Pinpoint the cell where the given text exists, returning its (x, y) midpoint coordinate. 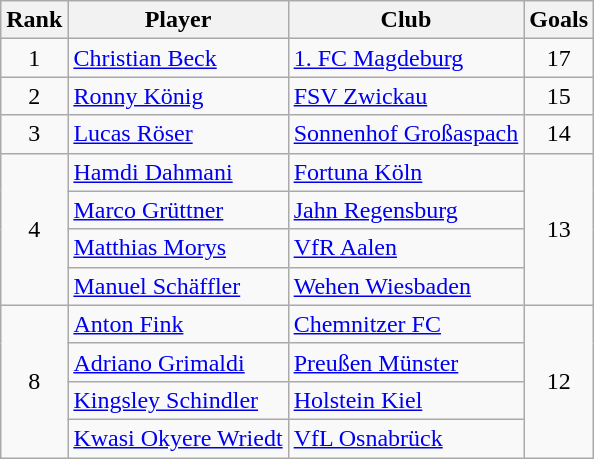
Christian Beck (178, 58)
FSV Zwickau (406, 96)
Manuel Schäffler (178, 286)
3 (34, 134)
Lucas Röser (178, 134)
Preußen Münster (406, 362)
VfR Aalen (406, 248)
Sonnenhof Großaspach (406, 134)
13 (559, 229)
14 (559, 134)
Hamdi Dahmani (178, 172)
VfL Osnabrück (406, 438)
1. FC Magdeburg (406, 58)
Marco Grüttner (178, 210)
Chemnitzer FC (406, 324)
Holstein Kiel (406, 400)
Kingsley Schindler (178, 400)
Wehen Wiesbaden (406, 286)
Player (178, 20)
15 (559, 96)
Ronny König (178, 96)
12 (559, 381)
4 (34, 229)
Matthias Morys (178, 248)
17 (559, 58)
1 (34, 58)
Rank (34, 20)
8 (34, 381)
Club (406, 20)
Jahn Regensburg (406, 210)
Anton Fink (178, 324)
Goals (559, 20)
2 (34, 96)
Kwasi Okyere Wriedt (178, 438)
Fortuna Köln (406, 172)
Adriano Grimaldi (178, 362)
